Provide the (X, Y) coordinate of the cell's center where the given text is located.  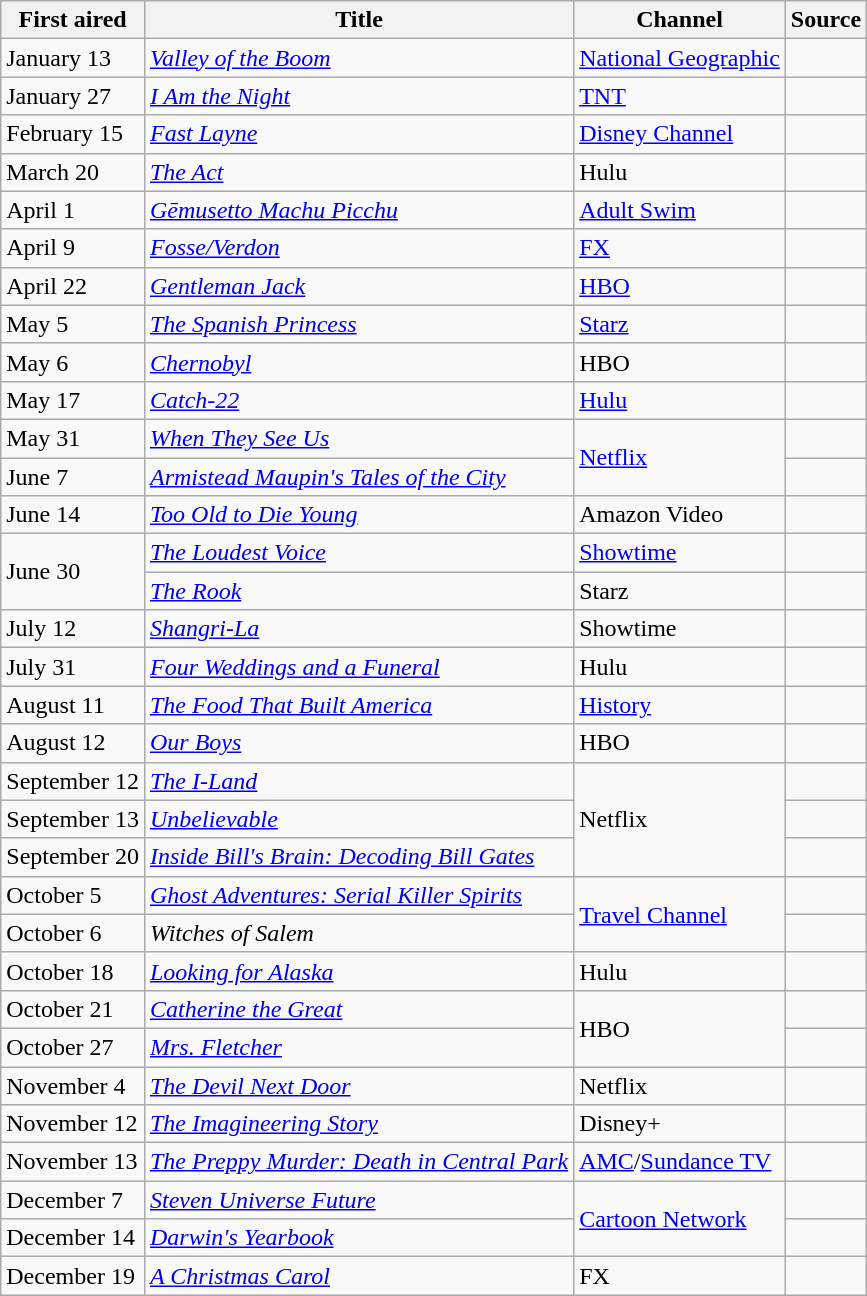
Fast Layne (358, 134)
Disney Channel (680, 134)
Four Weddings and a Funeral (358, 667)
Catherine the Great (358, 1009)
Our Boys (358, 743)
The Act (358, 172)
Armistead Maupin's Tales of the City (358, 477)
November 13 (73, 1162)
June 30 (73, 572)
National Geographic (680, 58)
January 13 (73, 58)
October 27 (73, 1047)
May 6 (73, 362)
I Am the Night (358, 96)
When They See Us (358, 438)
Unbelievable (358, 819)
Looking for Alaska (358, 971)
June 14 (73, 515)
The Devil Next Door (358, 1085)
January 27 (73, 96)
TNT (680, 96)
The Imagineering Story (358, 1124)
A Christmas Carol (358, 1276)
March 20 (73, 172)
Catch-22 (358, 400)
Steven Universe Future (358, 1200)
February 15 (73, 134)
The Spanish Princess (358, 324)
October 21 (73, 1009)
April 1 (73, 210)
The Food That Built America (358, 705)
December 14 (73, 1238)
September 13 (73, 819)
Shangri-La (358, 629)
Gēmusetto Machu Picchu (358, 210)
Channel (680, 20)
Disney+ (680, 1124)
December 19 (73, 1276)
Darwin's Yearbook (358, 1238)
Chernobyl (358, 362)
Amazon Video (680, 515)
History (680, 705)
October 18 (73, 971)
The I-Land (358, 781)
AMC/Sundance TV (680, 1162)
August 12 (73, 743)
Mrs. Fletcher (358, 1047)
August 11 (73, 705)
May 17 (73, 400)
Inside Bill's Brain: Decoding Bill Gates (358, 857)
Title (358, 20)
April 9 (73, 248)
November 4 (73, 1085)
May 31 (73, 438)
October 5 (73, 895)
Too Old to Die Young (358, 515)
Travel Channel (680, 914)
Fosse/Verdon (358, 248)
The Loudest Voice (358, 553)
Witches of Salem (358, 933)
April 22 (73, 286)
December 7 (73, 1200)
September 12 (73, 781)
July 31 (73, 667)
November 12 (73, 1124)
May 5 (73, 324)
Gentleman Jack (358, 286)
Valley of the Boom (358, 58)
September 20 (73, 857)
The Preppy Murder: Death in Central Park (358, 1162)
Source (826, 20)
First aired (73, 20)
Adult Swim (680, 210)
October 6 (73, 933)
June 7 (73, 477)
The Rook (358, 591)
Ghost Adventures: Serial Killer Spirits (358, 895)
Cartoon Network (680, 1219)
July 12 (73, 629)
